Return (x, y) of the center of cell containing provided text 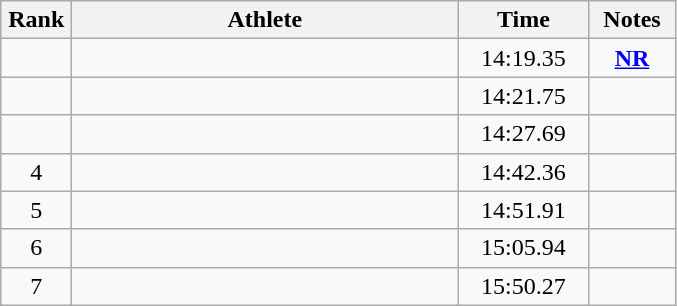
4 (36, 172)
Rank (36, 20)
NR (632, 58)
14:21.75 (524, 96)
15:50.27 (524, 286)
5 (36, 210)
6 (36, 248)
7 (36, 286)
Time (524, 20)
Notes (632, 20)
Athlete (265, 20)
14:42.36 (524, 172)
14:27.69 (524, 134)
15:05.94 (524, 248)
14:51.91 (524, 210)
14:19.35 (524, 58)
